Scan for the cell matching the given text and deliver its [X, Y] coordinate at center. 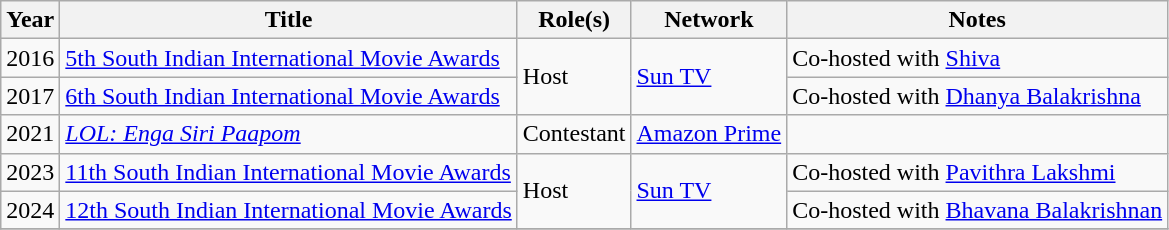
Co-hosted with Dhanya Balakrishna [978, 96]
2016 [30, 58]
Co-hosted with Bhavana Balakrishnan [978, 210]
LOL: Enga Siri Paapom [288, 134]
Co-hosted with Shiva [978, 58]
Amazon Prime [709, 134]
11th South Indian International Movie Awards [288, 172]
Notes [978, 20]
2023 [30, 172]
6th South Indian International Movie Awards [288, 96]
2024 [30, 210]
Co-hosted with Pavithra Lakshmi [978, 172]
5th South Indian International Movie Awards [288, 58]
2017 [30, 96]
Title [288, 20]
Contestant [574, 134]
Role(s) [574, 20]
2021 [30, 134]
Network [709, 20]
12th South Indian International Movie Awards [288, 210]
Year [30, 20]
